Provide the (X, Y) coordinate of the cell's center where the given text is located.  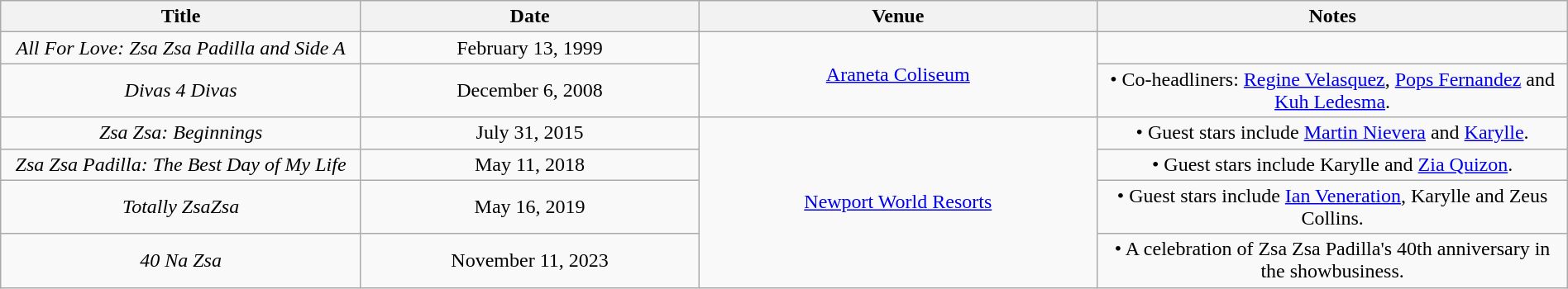
Newport World Resorts (898, 202)
• A celebration of Zsa Zsa Padilla's 40th anniversary in the showbusiness. (1332, 261)
December 6, 2008 (529, 91)
Totally ZsaZsa (181, 206)
40 Na Zsa (181, 261)
Zsa Zsa Padilla: The Best Day of My Life (181, 164)
• Co-headliners: Regine Velasquez, Pops Fernandez and Kuh Ledesma. (1332, 91)
Divas 4 Divas (181, 91)
May 16, 2019 (529, 206)
November 11, 2023 (529, 261)
February 13, 1999 (529, 48)
Title (181, 17)
• Guest stars include Karylle and Zia Quizon. (1332, 164)
• Guest stars include Ian Veneration, Karylle and Zeus Collins. (1332, 206)
May 11, 2018 (529, 164)
• Guest stars include Martin Nievera and Karylle. (1332, 133)
Araneta Coliseum (898, 74)
All For Love: Zsa Zsa Padilla and Side A (181, 48)
Venue (898, 17)
July 31, 2015 (529, 133)
Zsa Zsa: Beginnings (181, 133)
Notes (1332, 17)
Date (529, 17)
